Extract the [X, Y] coordinate from the center of the cell holding the provided text.  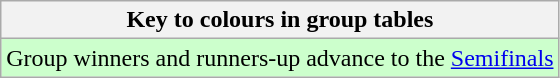
Key to colours in group tables [280, 20]
Group winners and runners-up advance to the Semifinals [280, 58]
